Output the [X, Y] coordinate of the center of the cell containing the given text.  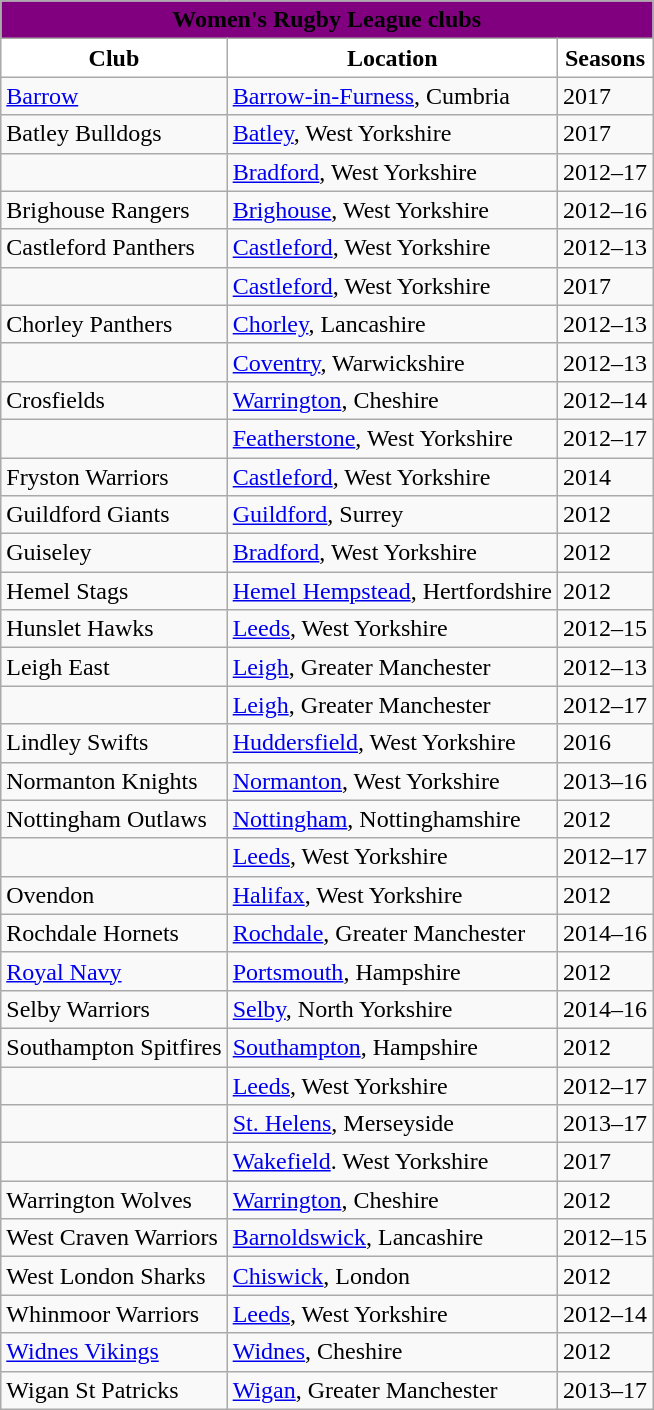
Chiswick, London [392, 1276]
West Craven Warriors [114, 1238]
Seasons [604, 58]
2013–16 [604, 781]
Selby Warriors [114, 1009]
Chorley, Lancashire [392, 324]
Lindley Swifts [114, 743]
Rochdale, Greater Manchester [392, 933]
2016 [604, 743]
Wigan St Patricks [114, 1390]
Fryston Warriors [114, 477]
Royal Navy [114, 971]
Hemel Hempstead, Hertfordshire [392, 591]
Normanton Knights [114, 781]
Batley Bulldogs [114, 134]
Huddersfield, West Yorkshire [392, 743]
Widnes Vikings [114, 1352]
Barnoldswick, Lancashire [392, 1238]
Hemel Stags [114, 591]
Crosfields [114, 400]
Rochdale Hornets [114, 933]
West London Sharks [114, 1276]
Barrow-in-Furness, Cumbria [392, 96]
Club [114, 58]
Brighouse, West Yorkshire [392, 210]
2014 [604, 477]
Leigh East [114, 667]
Wakefield. West Yorkshire [392, 1162]
Portsmouth, Hampshire [392, 971]
Featherstone, West Yorkshire [392, 438]
Women's Rugby League clubs [327, 20]
Guiseley [114, 553]
Southampton Spitfires [114, 1047]
Guildford, Surrey [392, 515]
Selby, North Yorkshire [392, 1009]
2012–16 [604, 210]
Ovendon [114, 895]
Nottingham Outlaws [114, 819]
Guildford Giants [114, 515]
St. Helens, Merseyside [392, 1124]
Location [392, 58]
Normanton, West Yorkshire [392, 781]
Brighouse Rangers [114, 210]
Nottingham, Nottinghamshire [392, 819]
Castleford Panthers [114, 248]
Batley, West Yorkshire [392, 134]
Wigan, Greater Manchester [392, 1390]
Southampton, Hampshire [392, 1047]
Hunslet Hawks [114, 629]
Chorley Panthers [114, 324]
Warrington Wolves [114, 1200]
Coventry, Warwickshire [392, 362]
Halifax, West Yorkshire [392, 895]
Barrow [114, 96]
Widnes, Cheshire [392, 1352]
Whinmoor Warriors [114, 1314]
